Pinpoint the cell where the given text exists, returning its [X, Y] midpoint coordinate. 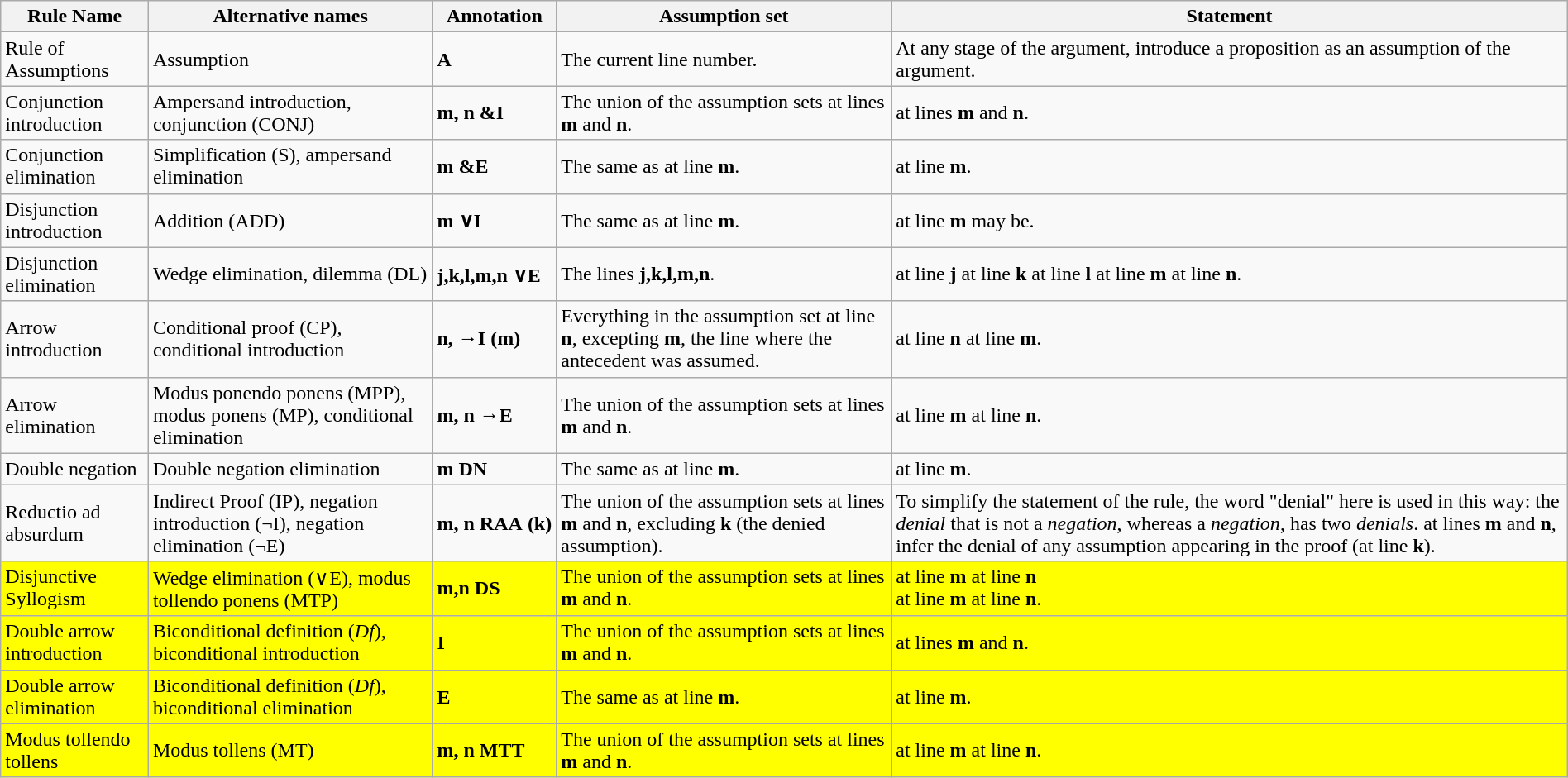
Conditional proof (CP), conditional introduction [290, 339]
Conjunction elimination [74, 167]
j,k,l,m,n ∨E [495, 274]
m, n RAA (k) [495, 523]
at line n at line m. [1230, 339]
Alternative names [290, 17]
Assumption set [724, 17]
Annotation [495, 17]
Double arrow introduction [74, 643]
at line j at line k at line l at line m at line n. [1230, 274]
Everything in the assumption set at line n, excepting m, the line where the antecedent was assumed. [724, 339]
n, →I (m) [495, 339]
Addition (ADD) [290, 220]
m, n →E [495, 415]
At any stage of the argument, introduce a proposition as an assumption of the argument. [1230, 60]
Reductio ad absurdum [74, 523]
Disjunctive Syllogism [74, 589]
E [495, 696]
m &E [495, 167]
Ampersand introduction, conjunction (CONJ) [290, 112]
Biconditional definition (Df), biconditional elimination [290, 696]
Arrow elimination [74, 415]
The union of the assumption sets at lines m and n, excluding k (the denied assumption). [724, 523]
m ∨I [495, 220]
Statement [1230, 17]
Modus tollendo tollens [74, 751]
Biconditional definition (Df), biconditional introduction [290, 643]
Assumption [290, 60]
Rule of Assumptions [74, 60]
Wedge elimination (∨E), modus tollendo ponens (MTP) [290, 589]
at line m at line n at line m at line n. [1230, 589]
Disjunction elimination [74, 274]
The current line number. [724, 60]
Conjunction introduction [74, 112]
Modus tollens (MT) [290, 751]
at line m may be. [1230, 220]
Disjunction introduction [74, 220]
Wedge elimination, dilemma (DL) [290, 274]
Indirect Proof (IP), negation introduction (¬I), negation elimination (¬E) [290, 523]
The lines j,k,l,m,n. [724, 274]
Double arrow elimination [74, 696]
m DN [495, 469]
A [495, 60]
Rule Name [74, 17]
m, n MTT [495, 751]
Double negation [74, 469]
Double negation elimination [290, 469]
I [495, 643]
Modus ponendo ponens (MPP), modus ponens (MP), conditional elimination [290, 415]
Arrow introduction [74, 339]
Simplification (S), ampersand elimination [290, 167]
m, n &I [495, 112]
m,n DS [495, 589]
